For the text-containing cell, return its midpoint in [x, y] coordinate format. 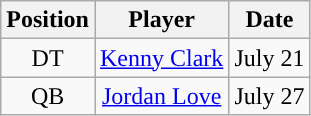
Date [270, 20]
DT [48, 58]
Jordan Love [161, 96]
July 27 [270, 96]
Kenny Clark [161, 58]
Player [161, 20]
QB [48, 96]
July 21 [270, 58]
Position [48, 20]
